Search for the cell housing the specified text and yield its (X, Y) center coordinate. 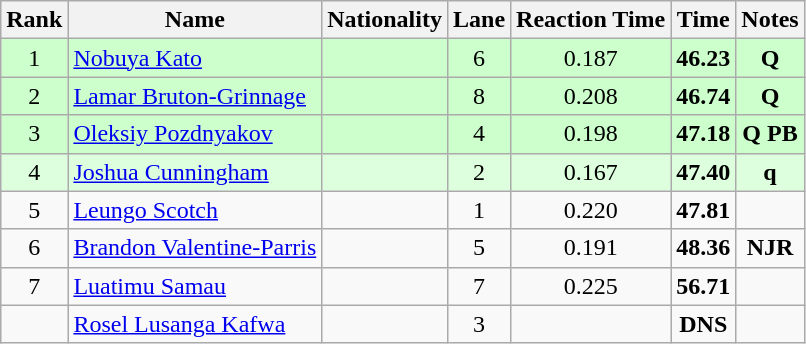
46.23 (704, 58)
Name (195, 20)
0.191 (591, 248)
Rank (34, 20)
Q PB (770, 134)
NJR (770, 248)
46.74 (704, 96)
48.36 (704, 248)
Rosel Lusanga Kafwa (195, 324)
q (770, 172)
Leungo Scotch (195, 210)
Notes (770, 20)
47.81 (704, 210)
DNS (704, 324)
Nationality (385, 20)
Lamar Bruton-Grinnage (195, 96)
0.225 (591, 286)
Reaction Time (591, 20)
47.18 (704, 134)
Luatimu Samau (195, 286)
8 (478, 96)
Lane (478, 20)
Nobuya Kato (195, 58)
0.220 (591, 210)
0.187 (591, 58)
47.40 (704, 172)
Brandon Valentine-Parris (195, 248)
0.198 (591, 134)
56.71 (704, 286)
Time (704, 20)
Oleksiy Pozdnyakov (195, 134)
0.167 (591, 172)
Joshua Cunningham (195, 172)
0.208 (591, 96)
